For the text-containing cell, return its midpoint in (x, y) coordinate format. 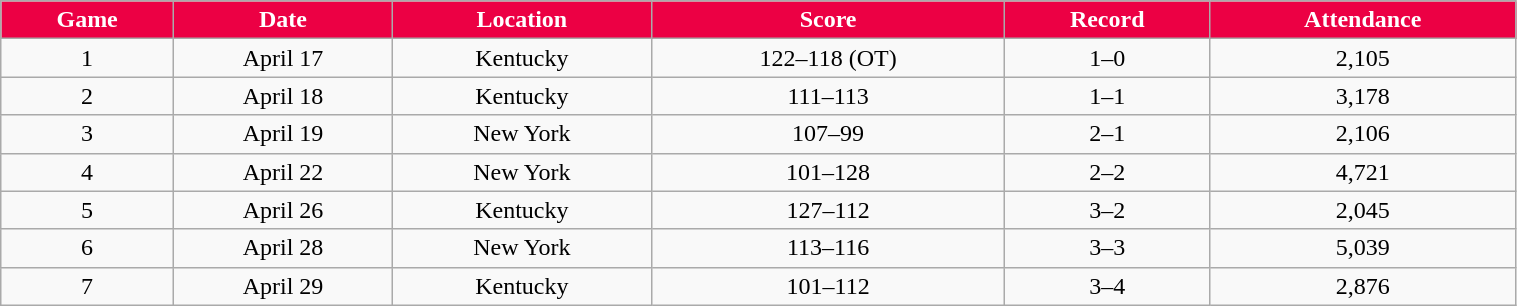
5 (88, 210)
122–118 (OT) (828, 58)
4 (88, 172)
3–3 (1108, 248)
1–1 (1108, 96)
2 (88, 96)
Game (88, 20)
3 (88, 134)
2–1 (1108, 134)
Attendance (1362, 20)
2,045 (1362, 210)
101–112 (828, 286)
3,178 (1362, 96)
1–0 (1108, 58)
April 29 (284, 286)
127–112 (828, 210)
2,106 (1362, 134)
April 26 (284, 210)
April 22 (284, 172)
113–116 (828, 248)
2,105 (1362, 58)
Date (284, 20)
5,039 (1362, 248)
2–2 (1108, 172)
April 18 (284, 96)
111–113 (828, 96)
101–128 (828, 172)
4,721 (1362, 172)
Location (522, 20)
7 (88, 286)
Record (1108, 20)
107–99 (828, 134)
2,876 (1362, 286)
April 19 (284, 134)
6 (88, 248)
Score (828, 20)
April 28 (284, 248)
3–2 (1108, 210)
3–4 (1108, 286)
1 (88, 58)
April 17 (284, 58)
